Detect which cell encompasses the target text, then output its (X, Y) center coordinate. 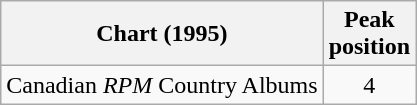
Chart (1995) (162, 34)
Peakposition (369, 34)
4 (369, 85)
Canadian RPM Country Albums (162, 85)
